Detect which cell encompasses the target text, then output its [X, Y] center coordinate. 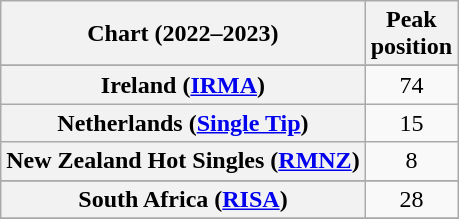
Netherlands (Single Tip) [183, 123]
Peakposition [411, 34]
15 [411, 123]
Chart (2022–2023) [183, 34]
South Africa (RISA) [183, 199]
New Zealand Hot Singles (RMNZ) [183, 161]
28 [411, 199]
Ireland (IRMA) [183, 85]
74 [411, 85]
8 [411, 161]
